Provide the (X, Y) coordinate of the cell's center where the given text is located.  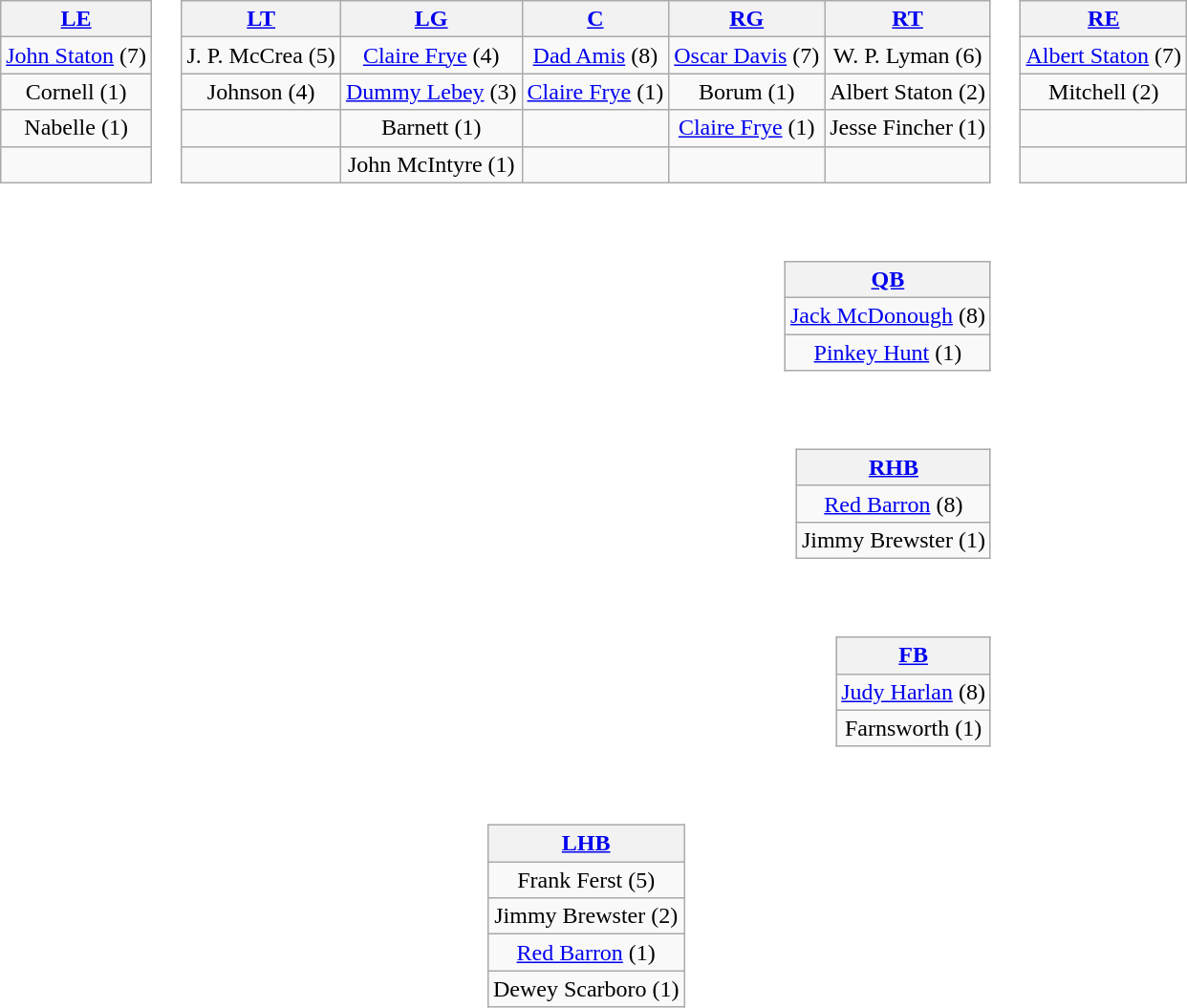
RE (1104, 19)
Jack McDonough (8) (887, 316)
John McIntyre (1) (431, 164)
Pinkey Hunt (1) (887, 353)
Red Barron (8) (893, 504)
Barnett (1) (431, 128)
FB (914, 655)
Jesse Fincher (1) (908, 128)
RHB Red Barron (8) Jimmy Brewster (1) (598, 491)
LG (431, 19)
Jimmy Brewster (2) (586, 916)
QB Jack McDonough (8) Pinkey Hunt (1) (598, 303)
FB Judy Harlan (8) Farnsworth (1) (598, 679)
Dewey Scarboro (1) (586, 989)
LHB (586, 844)
Borum (1) (747, 92)
J. P. McCrea (5) (261, 55)
QB (887, 280)
John Staton (7) (76, 55)
Albert Staton (7) (1104, 55)
Frank Ferst (5) (586, 880)
Farnsworth (1) (914, 728)
Albert Staton (2) (908, 92)
Jimmy Brewster (1) (893, 540)
Dad Amis (8) (595, 55)
Dummy Lebey (3) (431, 92)
Nabelle (1) (76, 128)
RT (908, 19)
Johnson (4) (261, 92)
RHB (893, 467)
W. P. Lyman (6) (908, 55)
LT (261, 19)
LE (76, 19)
Mitchell (2) (1104, 92)
RG (747, 19)
Judy Harlan (8) (914, 692)
Oscar Davis (7) (747, 55)
Claire Frye (4) (431, 55)
Cornell (1) (76, 92)
C (595, 19)
Red Barron (1) (586, 953)
